Locate the cell with the specified text and output its (X, Y) center coordinate. 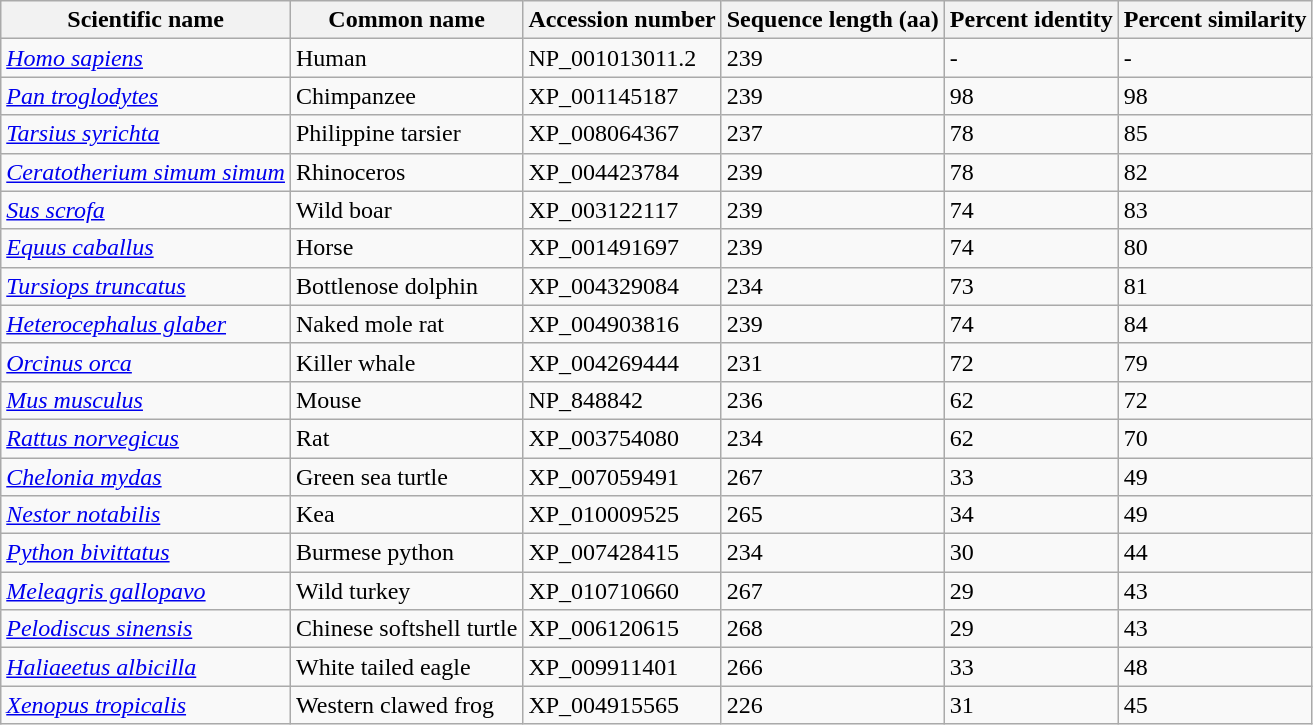
Scientific name (146, 20)
45 (1215, 705)
Xenopus tropicalis (146, 705)
XP_007428415 (622, 553)
XP_010710660 (622, 591)
Percent similarity (1215, 20)
84 (1215, 324)
Equus caballus (146, 248)
Killer whale (406, 362)
82 (1215, 172)
XP_003122117 (622, 210)
31 (1031, 705)
Common name (406, 20)
Chinese softshell turtle (406, 629)
Bottlenose dolphin (406, 286)
XP_001145187 (622, 96)
266 (832, 667)
XP_003754080 (622, 438)
44 (1215, 553)
Chelonia mydas (146, 477)
XP_004903816 (622, 324)
XP_004915565 (622, 705)
XP_010009525 (622, 515)
Horse (406, 248)
Nestor notabilis (146, 515)
NP_848842 (622, 400)
Rhinoceros (406, 172)
80 (1215, 248)
Pan troglodytes (146, 96)
226 (832, 705)
Western clawed frog (406, 705)
Naked mole rat (406, 324)
Rattus norvegicus (146, 438)
Accession number (622, 20)
White tailed eagle (406, 667)
Philippine tarsier (406, 134)
Green sea turtle (406, 477)
Human (406, 58)
81 (1215, 286)
Homo sapiens (146, 58)
Sus scrofa (146, 210)
Meleagris gallopavo (146, 591)
XP_008064367 (622, 134)
237 (832, 134)
Orcinus orca (146, 362)
30 (1031, 553)
XP_004269444 (622, 362)
Wild boar (406, 210)
Burmese python (406, 553)
268 (832, 629)
NP_001013011.2 (622, 58)
73 (1031, 286)
Mouse (406, 400)
XP_001491697 (622, 248)
Kea (406, 515)
Heterocephalus glaber (146, 324)
85 (1215, 134)
Tarsius syrichta (146, 134)
Percent identity (1031, 20)
Rat (406, 438)
Python bivittatus (146, 553)
48 (1215, 667)
70 (1215, 438)
Wild turkey (406, 591)
XP_004423784 (622, 172)
XP_009911401 (622, 667)
231 (832, 362)
83 (1215, 210)
Pelodiscus sinensis (146, 629)
34 (1031, 515)
XP_006120615 (622, 629)
236 (832, 400)
265 (832, 515)
79 (1215, 362)
Sequence length (aa) (832, 20)
Ceratotherium simum simum (146, 172)
XP_004329084 (622, 286)
Haliaeetus albicilla (146, 667)
Chimpanzee (406, 96)
Mus musculus (146, 400)
Tursiops truncatus (146, 286)
XP_007059491 (622, 477)
